Find where the given text appears and provide that cell's center as [X, Y] coordinate. 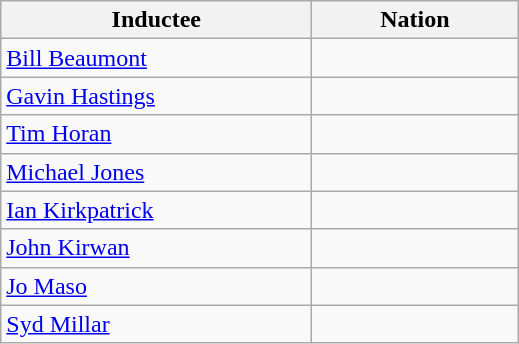
Tim Horan [156, 134]
Michael Jones [156, 172]
Inductee [156, 20]
John Kirwan [156, 248]
Bill Beaumont [156, 58]
Gavin Hastings [156, 96]
Jo Maso [156, 286]
Ian Kirkpatrick [156, 210]
Nation [415, 20]
Syd Millar [156, 324]
